Determine the [X, Y] coordinate at the center of the cell enclosing the given text.  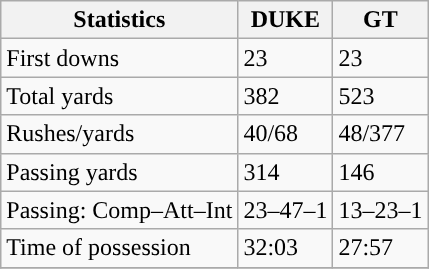
23–47–1 [286, 210]
First downs [120, 58]
382 [286, 96]
Rushes/yards [120, 134]
48/377 [380, 134]
Passing: Comp–Att–Int [120, 210]
32:03 [286, 248]
DUKE [286, 20]
523 [380, 96]
Statistics [120, 20]
146 [380, 172]
13–23–1 [380, 210]
314 [286, 172]
40/68 [286, 134]
Passing yards [120, 172]
GT [380, 20]
Time of possession [120, 248]
Total yards [120, 96]
27:57 [380, 248]
